Determine the (X, Y) coordinate at the center of the cell enclosing the given text.  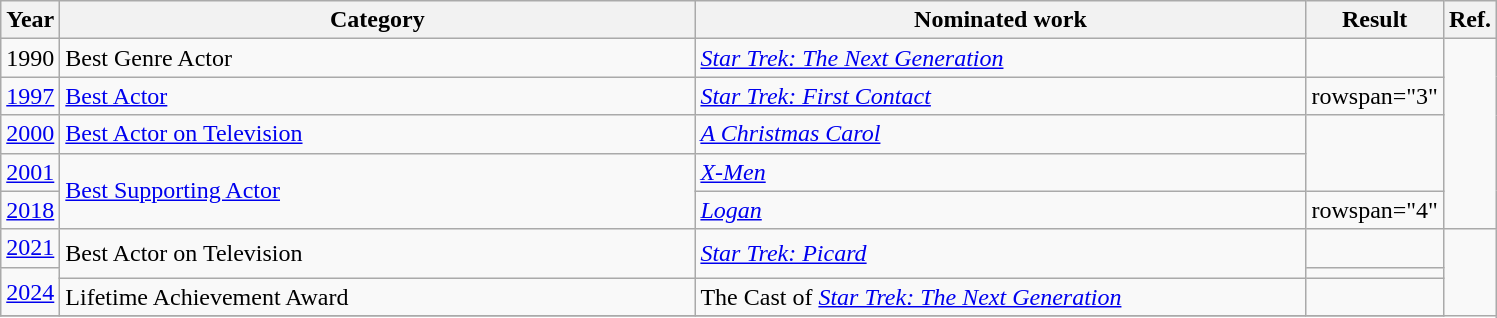
Star Trek: First Contact (1000, 96)
Year (30, 20)
2018 (30, 210)
Category (378, 20)
1990 (30, 58)
Lifetime Achievement Award (378, 297)
Star Trek: Picard (1000, 254)
rowspan="3" (1375, 96)
Ref. (1470, 20)
Best Actor (378, 96)
Star Trek: The Next Generation (1000, 58)
2024 (30, 292)
1997 (30, 96)
Logan (1000, 210)
2001 (30, 172)
X-Men (1000, 172)
rowspan="4" (1375, 210)
Best Supporting Actor (378, 191)
2021 (30, 248)
Result (1375, 20)
Best Genre Actor (378, 58)
2000 (30, 134)
Nominated work (1000, 20)
A Christmas Carol (1000, 134)
The Cast of Star Trek: The Next Generation (1000, 297)
